From the cell containing the given text, extract its center point as (X, Y) coordinate. 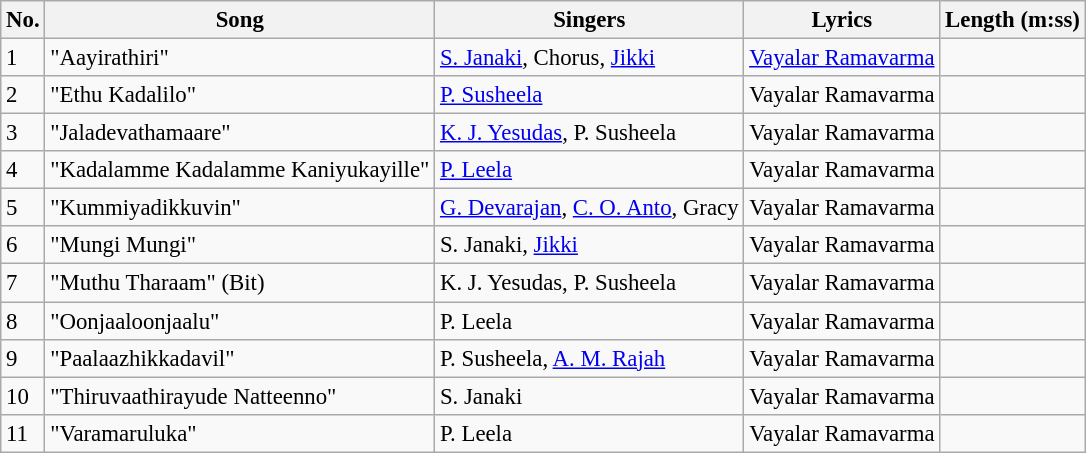
"Oonjaaloonjaalu" (240, 321)
"Kummiyadikkuvin" (240, 208)
Length (m:ss) (1012, 20)
"Jaladevathamaare" (240, 133)
"Muthu Tharaam" (Bit) (240, 283)
"Paalaazhikkadavil" (240, 358)
"Thiruvaathirayude Natteenno" (240, 396)
S. Janaki (590, 396)
"Aayirathiri" (240, 58)
"Kadalamme Kadalamme Kaniyukayille" (240, 170)
9 (23, 358)
G. Devarajan, C. O. Anto, Gracy (590, 208)
P. Susheela, A. M. Rajah (590, 358)
5 (23, 208)
"Ethu Kadalilo" (240, 95)
Singers (590, 20)
"Mungi Mungi" (240, 245)
S. Janaki, Jikki (590, 245)
"Varamaruluka" (240, 433)
Lyrics (842, 20)
10 (23, 396)
7 (23, 283)
1 (23, 58)
6 (23, 245)
11 (23, 433)
4 (23, 170)
8 (23, 321)
No. (23, 20)
2 (23, 95)
S. Janaki, Chorus, Jikki (590, 58)
3 (23, 133)
P. Susheela (590, 95)
Song (240, 20)
